Find where the given text appears and provide that cell's center as [X, Y] coordinate. 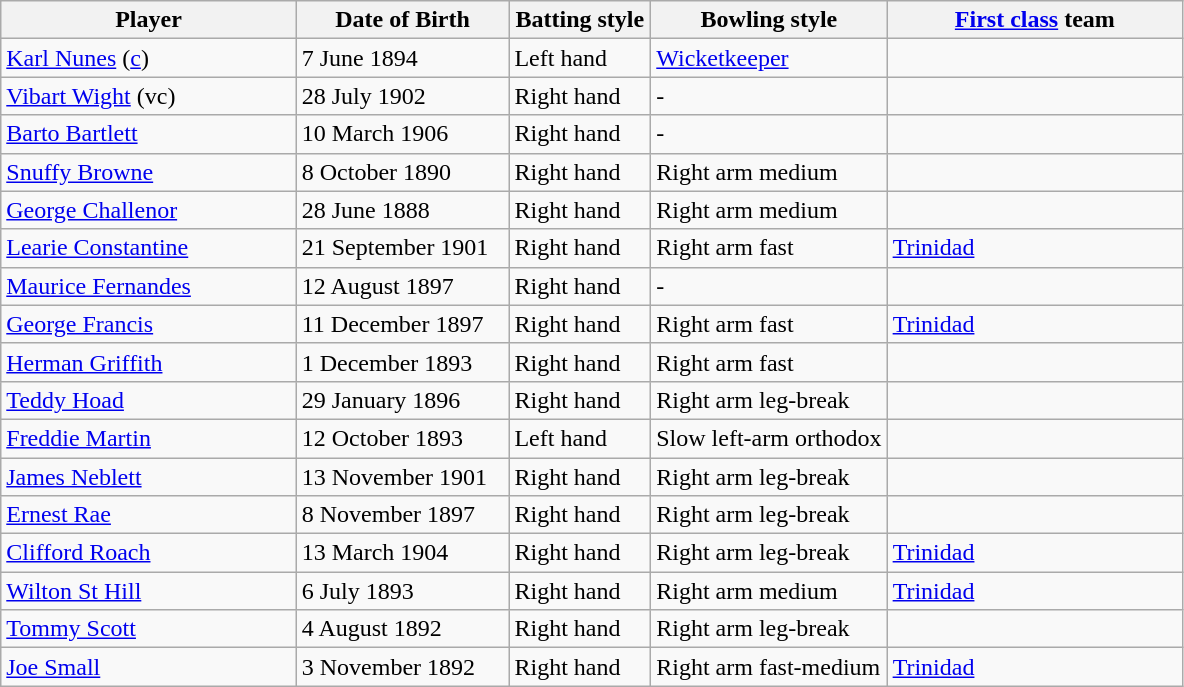
Teddy Hoad [148, 400]
28 July 1902 [402, 96]
Slow left-arm orthodox [769, 438]
Wicketkeeper [769, 58]
10 March 1906 [402, 134]
28 June 1888 [402, 210]
Right arm fast-medium [769, 667]
1 December 1893 [402, 362]
11 December 1897 [402, 324]
Barto Bartlett [148, 134]
Freddie Martin [148, 438]
Clifford Roach [148, 553]
Wilton St Hill [148, 591]
Ernest Rae [148, 515]
James Neblett [148, 477]
First class team [1034, 20]
3 November 1892 [402, 667]
8 November 1897 [402, 515]
Bowling style [769, 20]
7 June 1894 [402, 58]
Tommy Scott [148, 629]
21 September 1901 [402, 248]
Player [148, 20]
George Challenor [148, 210]
Date of Birth [402, 20]
George Francis [148, 324]
13 March 1904 [402, 553]
Karl Nunes (c) [148, 58]
29 January 1896 [402, 400]
12 August 1897 [402, 286]
Learie Constantine [148, 248]
8 October 1890 [402, 172]
6 July 1893 [402, 591]
Herman Griffith [148, 362]
13 November 1901 [402, 477]
Joe Small [148, 667]
Maurice Fernandes [148, 286]
Snuffy Browne [148, 172]
Vibart Wight (vc) [148, 96]
Batting style [580, 20]
12 October 1893 [402, 438]
4 August 1892 [402, 629]
